Output the [x, y] coordinate of the center of the cell containing the given text.  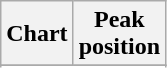
Chart [37, 34]
Peakposition [119, 34]
